From the cell containing the given text, extract its center point as [X, Y] coordinate. 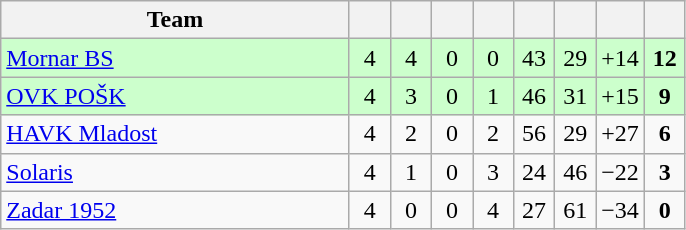
43 [534, 58]
27 [534, 210]
Team [176, 20]
56 [534, 134]
+15 [620, 96]
31 [576, 96]
9 [664, 96]
+14 [620, 58]
6 [664, 134]
−34 [620, 210]
61 [576, 210]
−22 [620, 172]
Solaris [176, 172]
12 [664, 58]
HAVK Mladost [176, 134]
OVK POŠK [176, 96]
Zadar 1952 [176, 210]
Mornar BS [176, 58]
24 [534, 172]
+27 [620, 134]
